Provide the (x, y) coordinate of the cell's center where the given text is located.  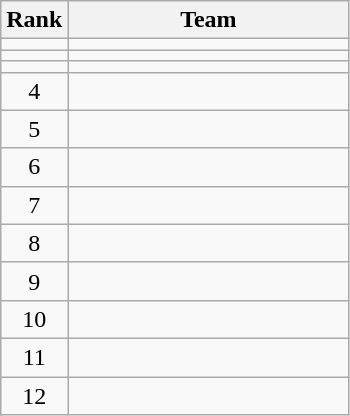
8 (34, 243)
7 (34, 205)
Team (208, 20)
12 (34, 395)
6 (34, 167)
9 (34, 281)
5 (34, 129)
4 (34, 91)
11 (34, 357)
10 (34, 319)
Rank (34, 20)
